Provide the [X, Y] coordinate of the cell's center where the given text is located.  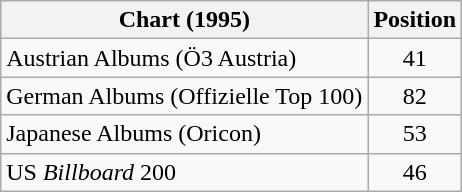
Japanese Albums (Oricon) [184, 134]
46 [415, 172]
53 [415, 134]
Chart (1995) [184, 20]
Position [415, 20]
41 [415, 58]
82 [415, 96]
US Billboard 200 [184, 172]
German Albums (Offizielle Top 100) [184, 96]
Austrian Albums (Ö3 Austria) [184, 58]
